Scan for the cell matching the given text and deliver its [X, Y] coordinate at center. 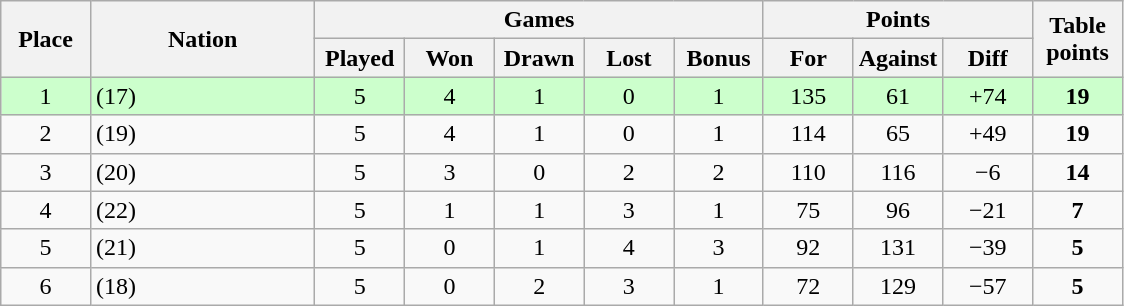
Points [898, 20]
135 [808, 96]
72 [808, 286]
(22) [202, 210]
92 [808, 248]
Diff [988, 58]
−6 [988, 172]
Lost [629, 58]
110 [808, 172]
(17) [202, 96]
Drawn [539, 58]
131 [898, 248]
Place [46, 39]
Played [360, 58]
Games [540, 20]
61 [898, 96]
129 [898, 286]
14 [1078, 172]
Bonus [719, 58]
−57 [988, 286]
Tablepoints [1078, 39]
7 [1078, 210]
Nation [202, 39]
−39 [988, 248]
(18) [202, 286]
+49 [988, 134]
75 [808, 210]
65 [898, 134]
114 [808, 134]
Against [898, 58]
Won [450, 58]
−21 [988, 210]
For [808, 58]
(20) [202, 172]
(21) [202, 248]
116 [898, 172]
(19) [202, 134]
+74 [988, 96]
6 [46, 286]
96 [898, 210]
